Detect which cell encompasses the target text, then output its [x, y] center coordinate. 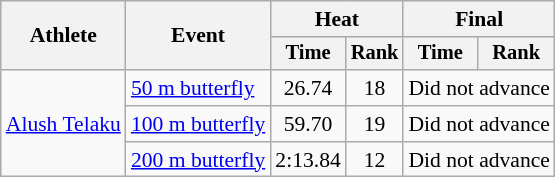
18 [375, 88]
Alush Telaku [64, 124]
Event [198, 36]
Athlete [64, 36]
19 [375, 124]
26.74 [308, 88]
100 m butterfly [198, 124]
50 m butterfly [198, 88]
59.70 [308, 124]
Heat [336, 19]
Final [479, 19]
